Provide the [x, y] coordinate of the cell's center where the given text is located.  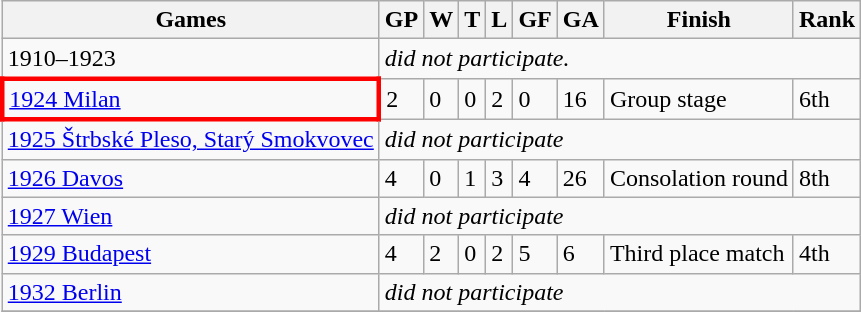
Group stage [698, 98]
1932 Berlin [190, 292]
8th [826, 178]
Consolation round [698, 178]
4th [826, 254]
Third place match [698, 254]
W [442, 20]
6 [580, 254]
1929 Budapest [190, 254]
6th [826, 98]
3 [500, 178]
Rank [826, 20]
L [500, 20]
16 [580, 98]
GA [580, 20]
1910–1923 [190, 59]
1924 Milan [190, 98]
did not participate. [620, 59]
1926 Davos [190, 178]
Finish [698, 20]
1925 Štrbské Pleso, Starý Smokvovec [190, 139]
GF [535, 20]
T [472, 20]
GP [401, 20]
5 [535, 254]
1927 Wien [190, 216]
1 [472, 178]
26 [580, 178]
Games [190, 20]
